Capture the cell that displays the provided text and extract its (X, Y) central coordinate. 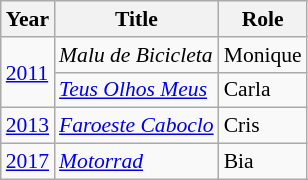
Motorrad (136, 162)
Bia (263, 162)
Role (263, 19)
Year (28, 19)
Malu de Bicicleta (136, 55)
2017 (28, 162)
Carla (263, 90)
Monique (263, 55)
Cris (263, 126)
Title (136, 19)
Faroeste Caboclo (136, 126)
Teus Olhos Meus (136, 90)
2011 (28, 72)
2013 (28, 126)
